Capture the cell that displays the provided text and extract its [X, Y] central coordinate. 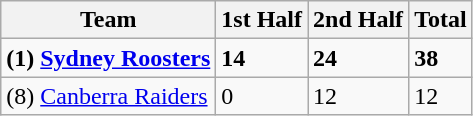
38 [441, 58]
2nd Half [358, 20]
14 [262, 58]
24 [358, 58]
Total [441, 20]
1st Half [262, 20]
Team [108, 20]
(1) Sydney Roosters [108, 58]
0 [262, 96]
(8) Canberra Raiders [108, 96]
